Scan for the cell matching the given text and deliver its (x, y) coordinate at center. 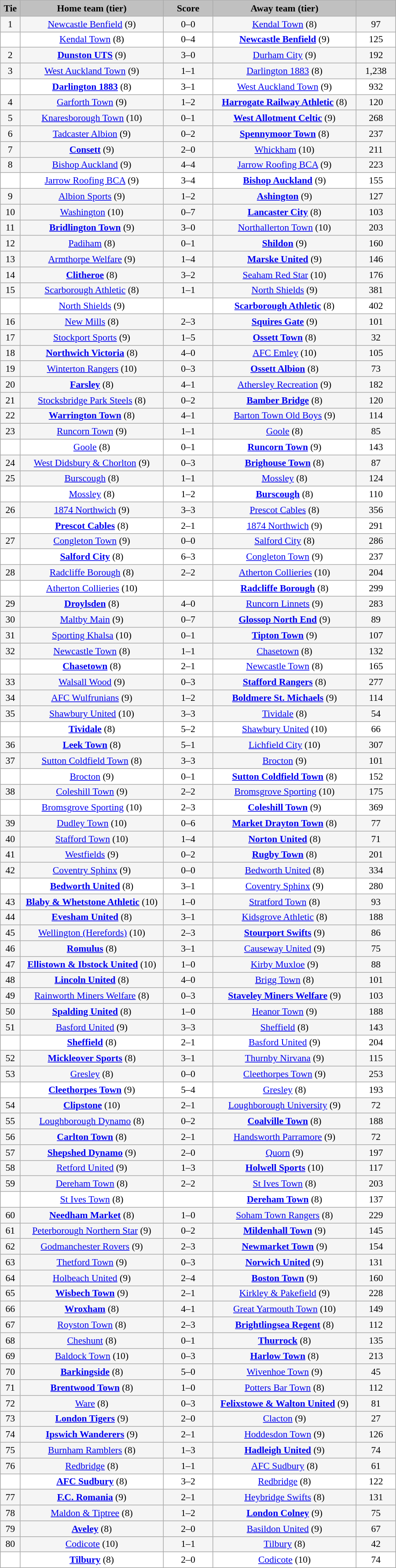
Heanor Town (9) (285, 1011)
60 (11, 1215)
Stourport Swifts (9) (285, 933)
3 (11, 71)
63 (11, 1262)
117 (376, 1168)
37 (11, 761)
35 (11, 714)
115 (376, 1059)
Cheshunt (8) (92, 1341)
5–0 (188, 1372)
Clacton (9) (285, 1419)
Thurnby Nirvana (9) (285, 1059)
1,238 (376, 71)
Handsworth Parramore (9) (285, 1137)
18 (11, 353)
Blaby & Whetstone Athletic (10) (92, 902)
107 (376, 635)
124 (376, 479)
Dunston UTS (9) (92, 55)
Spennymoor Town (8) (285, 134)
58 (11, 1168)
7 (11, 150)
5–1 (188, 745)
40 (11, 839)
Thetford Town (9) (92, 1262)
43 (11, 902)
44 (11, 917)
Coalville Town (8) (285, 1121)
30 (11, 620)
Whickham (10) (285, 150)
Spalding United (8) (92, 1011)
Hadleigh United (9) (285, 1451)
Barton Town Old Boys (9) (285, 416)
1 (11, 24)
125 (376, 40)
87 (376, 463)
17 (11, 337)
Ellistown & Ibstock United (10) (92, 964)
Maltby Main (9) (92, 620)
Harrogate Railway Athletic (8) (285, 103)
65 (11, 1293)
81 (376, 1403)
33 (11, 682)
10 (11, 212)
Burnham Ramblers (8) (92, 1451)
2–4 (188, 1278)
Ossett Town (8) (285, 337)
Holbeach United (9) (92, 1278)
932 (376, 87)
Staveley Miners Welfare (9) (285, 996)
4–4 (188, 165)
Bridlington Town (9) (92, 228)
86 (376, 933)
Wroxham (8) (92, 1309)
62 (11, 1247)
Squires Gate (9) (285, 322)
Warrington Town (8) (92, 416)
West Allotment Celtic (9) (285, 118)
76 (11, 1466)
41 (11, 855)
Bamber Bridge (8) (285, 400)
229 (376, 1215)
Glossop North End (9) (285, 620)
Maldon & Tiptree (8) (92, 1513)
Retford United (9) (92, 1168)
Newmarket Town (9) (285, 1247)
52 (11, 1059)
93 (376, 902)
Home team (tier) (92, 8)
Score (188, 8)
31 (11, 635)
Norwich United (9) (285, 1262)
Lichfield City (10) (285, 745)
Thurrock (8) (285, 1341)
Heybridge Swifts (8) (285, 1498)
Kirby Muxloe (9) (285, 964)
Soham Town Rangers (8) (285, 1215)
213 (376, 1356)
Causeway United (9) (285, 949)
369 (376, 808)
6 (11, 134)
165 (376, 667)
268 (376, 118)
London Colney (9) (285, 1513)
Godmanchester Rovers (9) (92, 1247)
Stafford Town (10) (92, 839)
Ipswich Wanderers (9) (92, 1435)
89 (376, 620)
Clipstone (10) (92, 1106)
Tadcaster Albion (9) (92, 134)
110 (376, 495)
12 (11, 244)
Dudley Town (10) (92, 824)
20 (11, 385)
F.C. Romania (9) (92, 1498)
Seaham Red Star (10) (285, 275)
Holwell Sports (10) (285, 1168)
59 (11, 1184)
Mickleover Sports (8) (92, 1059)
176 (376, 275)
Harlow Town (8) (285, 1356)
4 (11, 103)
Marske United (9) (285, 259)
Brigg Town (8) (285, 980)
Evesham United (8) (92, 917)
137 (376, 1200)
201 (376, 855)
Baldock Town (10) (92, 1356)
Rainworth Miners Welfare (8) (92, 996)
36 (11, 745)
182 (376, 385)
132 (376, 651)
14 (11, 275)
Knaresborough Town (10) (92, 118)
228 (376, 1293)
Stocksbridge Park Steels (8) (92, 400)
Kidsgrove Athletic (8) (285, 917)
Potters Bar Town (8) (285, 1388)
Droylsden (8) (92, 604)
149 (376, 1309)
34 (11, 698)
3–4 (188, 181)
53 (11, 1074)
23 (11, 432)
280 (376, 886)
155 (376, 181)
Sporting Khalsa (10) (92, 635)
Lincoln United (8) (92, 980)
6–3 (188, 557)
Ossett Albion (8) (285, 369)
Shildon (9) (285, 244)
Royston Town (8) (92, 1325)
Washington (10) (92, 212)
5–4 (188, 1090)
80 (11, 1544)
28 (11, 573)
Wisbech Town (9) (92, 1293)
Rugby Town (8) (285, 855)
Albion Sports (9) (92, 197)
135 (376, 1341)
Walsall Wood (9) (92, 682)
88 (376, 964)
127 (376, 197)
Stafford Rangers (8) (285, 682)
Runcorn Linnets (9) (285, 604)
47 (11, 964)
Wellington (Herefords) (10) (92, 933)
402 (376, 306)
Mildenhall Town (9) (285, 1231)
Brighouse Town (8) (285, 463)
AFC Emley (10) (285, 353)
Tie (11, 8)
5 (11, 118)
London Tigers (9) (92, 1419)
9 (11, 197)
Ware (8) (92, 1403)
Romulus (8) (92, 949)
AFC Wulfrunians (9) (92, 698)
39 (11, 824)
16 (11, 322)
Quorn (9) (285, 1153)
Brentwood Town (8) (92, 1388)
Felixstowe & Walton United (9) (285, 1403)
8 (11, 165)
Garforth Town (9) (92, 103)
105 (376, 353)
21 (11, 400)
Needham Market (8) (92, 1215)
11 (11, 228)
Norton United (8) (285, 839)
Stockport Sports (9) (92, 337)
Shepshed Dynamo (9) (92, 1153)
55 (11, 1121)
19 (11, 369)
Clitheroe (8) (92, 275)
192 (376, 55)
38 (11, 792)
Wivenhoe Town (9) (285, 1372)
Northallerton Town (10) (285, 228)
1–5 (188, 337)
Hoddesdon Town (9) (285, 1435)
193 (376, 1090)
Great Yarmouth Town (10) (285, 1309)
122 (376, 1482)
223 (376, 165)
Leek Town (8) (92, 745)
197 (376, 1153)
49 (11, 996)
25 (11, 479)
253 (376, 1074)
211 (376, 150)
51 (11, 1027)
Armthorpe Welfare (9) (92, 259)
26 (11, 510)
126 (376, 1435)
Away team (tier) (285, 8)
78 (11, 1513)
New Mills (8) (92, 322)
307 (376, 745)
145 (376, 1231)
Basildon United (9) (285, 1529)
Boldmere St. Michaels (9) (285, 698)
57 (11, 1153)
Peterborough Northern Star (9) (92, 1231)
356 (376, 510)
29 (11, 604)
Northwich Victoria (8) (92, 353)
69 (11, 1356)
15 (11, 290)
West Didsbury & Chorlton (9) (92, 463)
85 (376, 432)
175 (376, 792)
154 (376, 1247)
Market Drayton Town (8) (285, 824)
299 (376, 588)
277 (376, 682)
286 (376, 541)
Lancaster City (8) (285, 212)
Tipton Town (9) (285, 635)
Durham City (9) (285, 55)
5–2 (188, 729)
Kirkley & Pakefield (9) (285, 1293)
0–6 (188, 824)
Athersley Recreation (9) (285, 385)
Ashington (9) (285, 197)
Padiham (8) (92, 244)
64 (11, 1278)
24 (11, 463)
50 (11, 1011)
381 (376, 290)
Aveley (8) (92, 1529)
152 (376, 777)
Farsley (8) (92, 385)
Barkingside (8) (92, 1372)
Westfields (9) (92, 855)
146 (376, 259)
22 (11, 416)
334 (376, 871)
68 (11, 1341)
Consett (9) (92, 150)
48 (11, 980)
Carlton Town (8) (92, 1137)
13 (11, 259)
79 (11, 1529)
Brightlingsea Regent (8) (285, 1325)
Boston Town (9) (285, 1278)
291 (376, 526)
0–4 (188, 40)
Stratford Town (8) (285, 902)
283 (376, 604)
70 (11, 1372)
56 (11, 1137)
Winterton Rangers (10) (92, 369)
Loughborough University (9) (285, 1106)
97 (376, 24)
Loughborough Dynamo (8) (92, 1121)
2 (11, 55)
46 (11, 949)
